Detect which cell encompasses the target text, then output its (x, y) center coordinate. 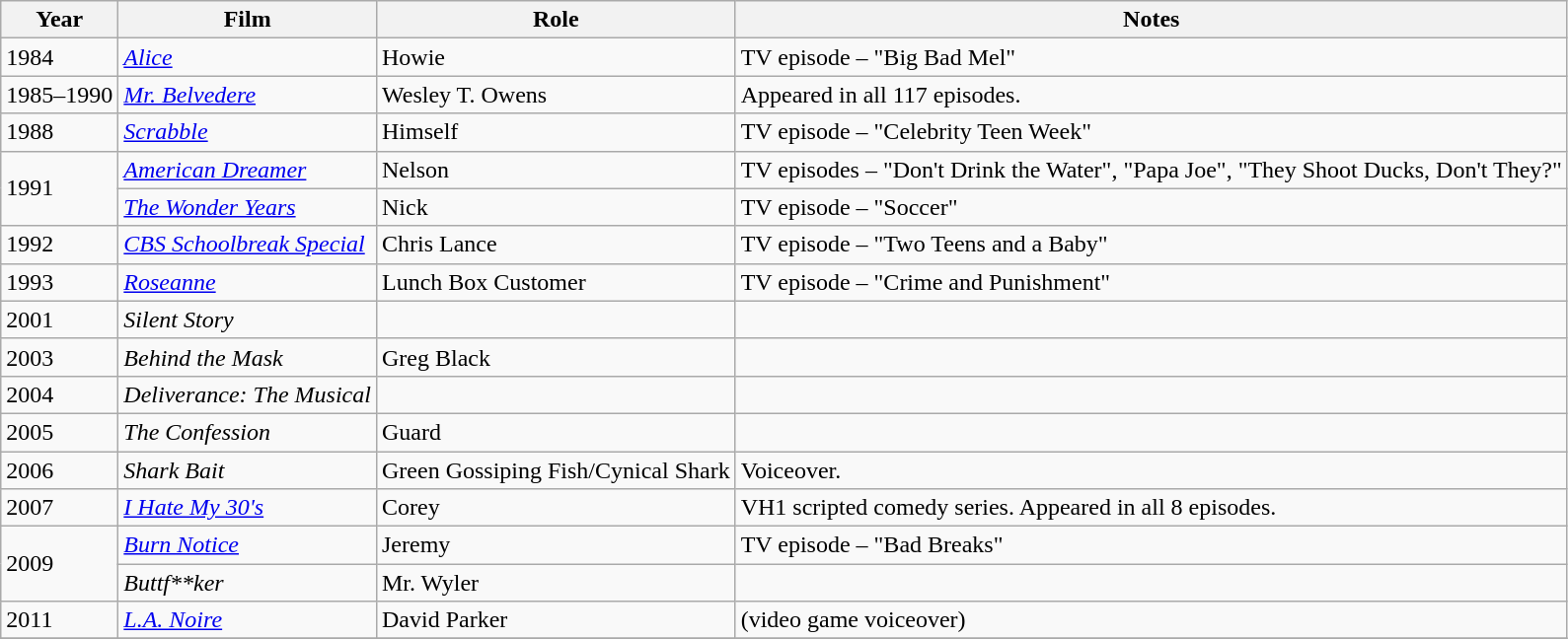
The Confession (248, 432)
Roseanne (248, 282)
CBS Schoolbreak Special (248, 245)
2006 (59, 470)
American Dreamer (248, 170)
Alice (248, 57)
Scrabble (248, 132)
Jeremy (556, 545)
1993 (59, 282)
Behind the Mask (248, 357)
Greg Black (556, 357)
Role (556, 20)
Chris Lance (556, 245)
David Parker (556, 620)
TV episode – "Celebrity Teen Week" (1151, 132)
Mr. Wyler (556, 583)
2003 (59, 357)
(video game voiceover) (1151, 620)
Silent Story (248, 319)
1992 (59, 245)
Appeared in all 117 episodes. (1151, 95)
TV episode – "Two Teens and a Baby" (1151, 245)
Lunch Box Customer (556, 282)
TV episodes – "Don't Drink the Water", "Papa Joe", "They Shoot Ducks, Don't They?" (1151, 170)
Mr. Belvedere (248, 95)
2007 (59, 508)
Green Gossiping Fish/Cynical Shark (556, 470)
1984 (59, 57)
Film (248, 20)
2004 (59, 394)
TV episode – "Crime and Punishment" (1151, 282)
Nelson (556, 170)
Burn Notice (248, 545)
Buttf**ker (248, 583)
Nick (556, 207)
2005 (59, 432)
TV episode – "Soccer" (1151, 207)
Wesley T. Owens (556, 95)
Howie (556, 57)
Notes (1151, 20)
2011 (59, 620)
1985–1990 (59, 95)
Year (59, 20)
Corey (556, 508)
2009 (59, 564)
TV episode – "Bad Breaks" (1151, 545)
1988 (59, 132)
Deliverance: The Musical (248, 394)
Guard (556, 432)
I Hate My 30's (248, 508)
Voiceover. (1151, 470)
TV episode – "Big Bad Mel" (1151, 57)
1991 (59, 188)
The Wonder Years (248, 207)
2001 (59, 319)
L.A. Noire (248, 620)
VH1 scripted comedy series. Appeared in all 8 episodes. (1151, 508)
Shark Bait (248, 470)
Himself (556, 132)
